Search for the cell housing the specified text and yield its [X, Y] center coordinate. 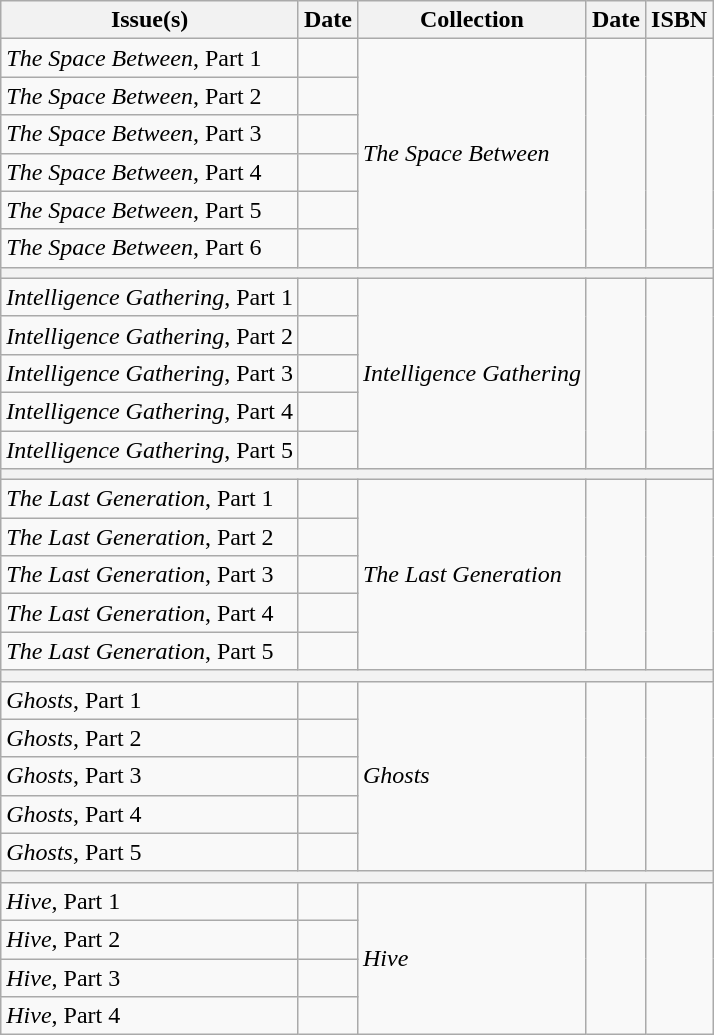
Hive [472, 958]
The Last Generation, Part 2 [150, 537]
Intelligence Gathering, Part 5 [150, 449]
The Last Generation, Part 5 [150, 651]
The Space Between, Part 1 [150, 58]
Hive, Part 3 [150, 977]
Intelligence Gathering, Part 4 [150, 411]
The Space Between, Part 3 [150, 134]
Intelligence Gathering [472, 373]
Ghosts, Part 4 [150, 814]
The Space Between, Part 6 [150, 248]
The Last Generation, Part 4 [150, 613]
Issue(s) [150, 20]
The Last Generation, Part 3 [150, 575]
Intelligence Gathering, Part 1 [150, 297]
Ghosts, Part 5 [150, 852]
Intelligence Gathering, Part 3 [150, 373]
Ghosts [472, 776]
The Space Between, Part 5 [150, 210]
The Space Between, Part 4 [150, 172]
Ghosts, Part 1 [150, 700]
The Last Generation, Part 1 [150, 499]
Hive, Part 2 [150, 939]
Hive, Part 4 [150, 1016]
ISBN [680, 20]
Ghosts, Part 3 [150, 776]
The Space Between, Part 2 [150, 96]
The Space Between [472, 153]
Intelligence Gathering, Part 2 [150, 335]
Hive, Part 1 [150, 901]
The Last Generation [472, 575]
Collection [472, 20]
Ghosts, Part 2 [150, 738]
